Return the [X, Y] coordinate for the center point of the cell that contains the specified text.  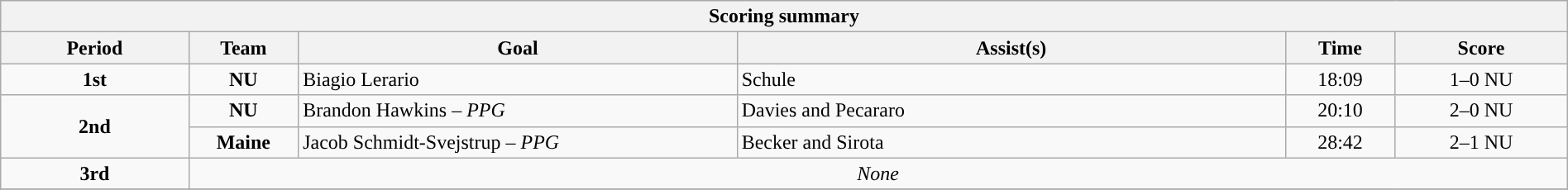
18:09 [1340, 79]
Becker and Sirota [1011, 142]
Maine [243, 142]
Biagio Lerario [518, 79]
Team [243, 48]
Schule [1011, 79]
1–0 NU [1481, 79]
Assist(s) [1011, 48]
3rd [94, 173]
Period [94, 48]
2–0 NU [1481, 111]
2–1 NU [1481, 142]
20:10 [1340, 111]
Davies and Pecararo [1011, 111]
28:42 [1340, 142]
Scoring summary [784, 17]
2nd [94, 126]
Goal [518, 48]
None [878, 173]
Jacob Schmidt-Svejstrup – PPG [518, 142]
Score [1481, 48]
Brandon Hawkins – PPG [518, 111]
1st [94, 79]
Time [1340, 48]
